Pinpoint the cell where the given text exists, returning its [x, y] midpoint coordinate. 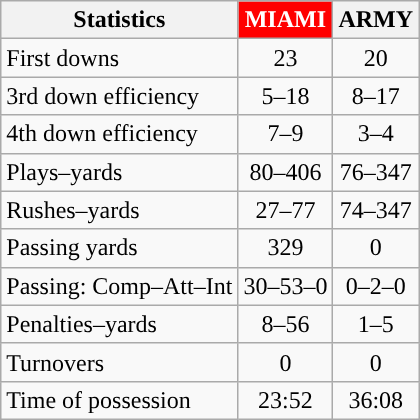
Passing: Comp–Att–Int [120, 286]
Penalties–yards [120, 324]
23:52 [286, 400]
Turnovers [120, 362]
Statistics [120, 20]
20 [376, 58]
ARMY [376, 20]
1–5 [376, 324]
4th down efficiency [120, 134]
5–18 [286, 96]
30–53–0 [286, 286]
Passing yards [120, 248]
27–77 [286, 210]
0–2–0 [376, 286]
8–17 [376, 96]
329 [286, 248]
76–347 [376, 172]
8–56 [286, 324]
Rushes–yards [120, 210]
36:08 [376, 400]
7–9 [286, 134]
Plays–yards [120, 172]
23 [286, 58]
74–347 [376, 210]
MIAMI [286, 20]
3–4 [376, 134]
First downs [120, 58]
3rd down efficiency [120, 96]
80–406 [286, 172]
Time of possession [120, 400]
